Extract the (x, y) coordinate from the center of the cell holding the provided text.  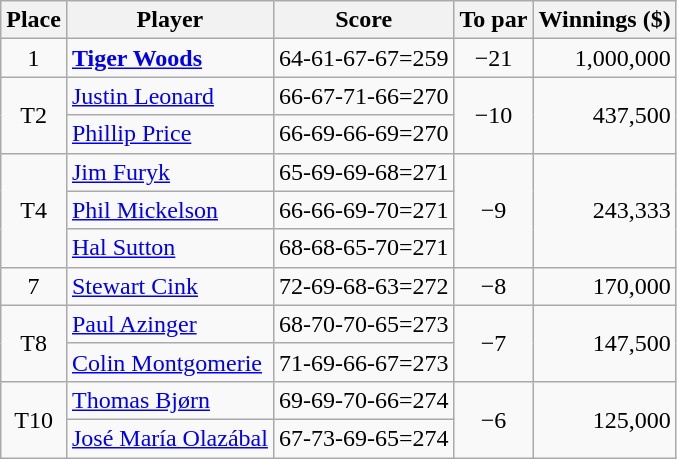
69-69-70-66=274 (364, 400)
68-70-70-65=273 (364, 324)
−7 (494, 343)
1,000,000 (604, 58)
67-73-69-65=274 (364, 438)
Colin Montgomerie (170, 362)
Hal Sutton (170, 248)
243,333 (604, 210)
437,500 (604, 115)
T10 (34, 419)
T8 (34, 343)
Paul Azinger (170, 324)
170,000 (604, 286)
66-69-66-69=270 (364, 134)
Phil Mickelson (170, 210)
−10 (494, 115)
Justin Leonard (170, 96)
71-69-66-67=273 (364, 362)
66-67-71-66=270 (364, 96)
−9 (494, 210)
−6 (494, 419)
José María Olazábal (170, 438)
68-68-65-70=271 (364, 248)
1 (34, 58)
Place (34, 20)
Phillip Price (170, 134)
Tiger Woods (170, 58)
Jim Furyk (170, 172)
−21 (494, 58)
T4 (34, 210)
To par (494, 20)
147,500 (604, 343)
65-69-69-68=271 (364, 172)
7 (34, 286)
−8 (494, 286)
Thomas Bjørn (170, 400)
72-69-68-63=272 (364, 286)
T2 (34, 115)
Player (170, 20)
Stewart Cink (170, 286)
125,000 (604, 419)
66-66-69-70=271 (364, 210)
64-61-67-67=259 (364, 58)
Winnings ($) (604, 20)
Score (364, 20)
